Detect which cell encompasses the target text, then output its (X, Y) center coordinate. 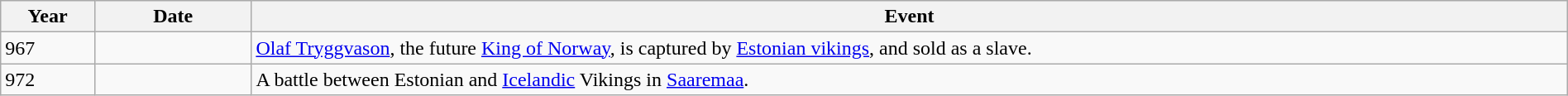
Olaf Tryggvason, the future King of Norway, is captured by Estonian vikings, and sold as a slave. (910, 48)
Year (48, 17)
967 (48, 48)
972 (48, 79)
Event (910, 17)
Date (172, 17)
A battle between Estonian and Icelandic Vikings in Saaremaa. (910, 79)
